From the cell containing the given text, extract its center point as (x, y) coordinate. 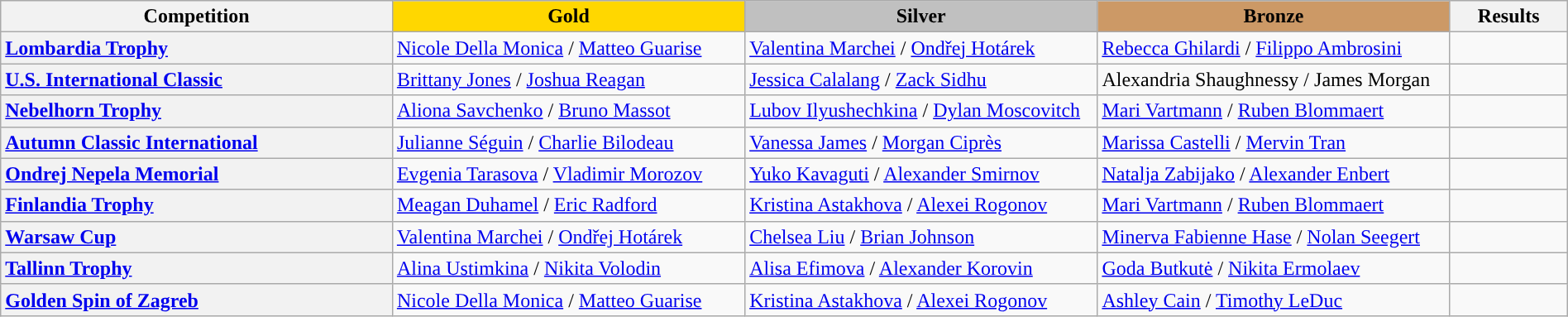
Ondrej Nepela Memorial (197, 174)
Goda Butkutė / Nikita Ermolaev (1274, 268)
Silver (921, 17)
Gold (568, 17)
Competition (197, 17)
Rebecca Ghilardi / Filippo Ambrosini (1274, 48)
Ashley Cain / Timothy LeDuc (1274, 300)
Finlandia Trophy (197, 205)
Marissa Castelli / Mervin Tran (1274, 142)
Lombardia Trophy (197, 48)
Yuko Kavaguti / Alexander Smirnov (921, 174)
Brittany Jones / Joshua Reagan (568, 79)
Nebelhorn Trophy (197, 111)
Warsaw Cup (197, 237)
Chelsea Liu / Brian Johnson (921, 237)
Autumn Classic International (197, 142)
Alisa Efimova / Alexander Korovin (921, 268)
Aliona Savchenko / Bruno Massot (568, 111)
Golden Spin of Zagreb (197, 300)
Results (1508, 17)
Evgenia Tarasova / Vladimir Morozov (568, 174)
Vanessa James / Morgan Ciprès (921, 142)
Julianne Séguin / Charlie Bilodeau (568, 142)
Tallinn Trophy (197, 268)
Bronze (1274, 17)
Alina Ustimkina / Nikita Volodin (568, 268)
U.S. International Classic (197, 79)
Alexandria Shaughnessy / James Morgan (1274, 79)
Meagan Duhamel / Eric Radford (568, 205)
Minerva Fabienne Hase / Nolan Seegert (1274, 237)
Lubov Ilyushechkina / Dylan Moscovitch (921, 111)
Jessica Calalang / Zack Sidhu (921, 79)
Natalja Zabijako / Alexander Enbert (1274, 174)
